Search for the cell housing the specified text and yield its [x, y] center coordinate. 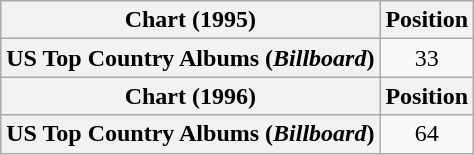
Chart (1995) [190, 20]
64 [427, 134]
33 [427, 58]
Chart (1996) [190, 96]
